Search for the cell housing the specified text and yield its (X, Y) center coordinate. 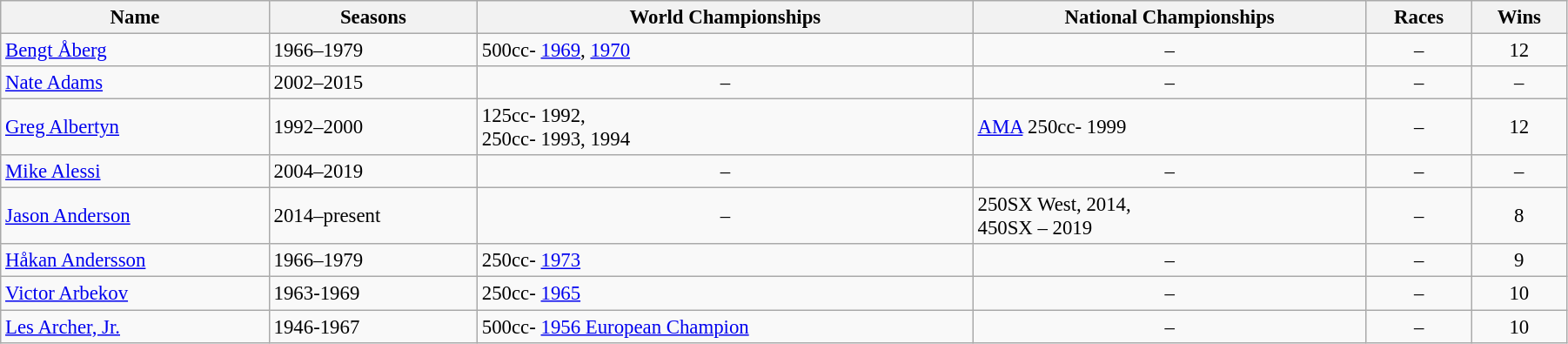
8 (1519, 216)
2002–2015 (372, 83)
500cc- 1969, 1970 (726, 51)
9 (1519, 260)
1946-1967 (372, 327)
Races (1418, 17)
500cc- 1956 European Champion (726, 327)
Mike Alessi (136, 172)
Victor Arbekov (136, 293)
250cc- 1973 (726, 260)
1992–2000 (372, 127)
Bengt Åberg (136, 51)
1963-1969 (372, 293)
Seasons (372, 17)
Nate Adams (136, 83)
Greg Albertyn (136, 127)
Name (136, 17)
125cc- 1992,250cc- 1993, 1994 (726, 127)
AMA 250cc- 1999 (1169, 127)
Jason Anderson (136, 216)
2004–2019 (372, 172)
250cc- 1965 (726, 293)
Håkan Andersson (136, 260)
250SX West, 2014,450SX – 2019 (1169, 216)
Les Archer, Jr. (136, 327)
World Championships (726, 17)
Wins (1519, 17)
2014–present (372, 216)
National Championships (1169, 17)
